Locate the cell with the specified text and output its [x, y] center coordinate. 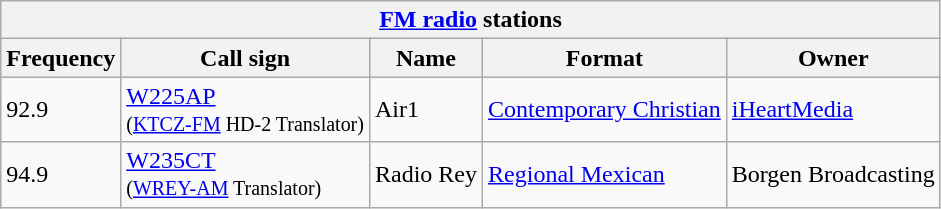
92.9 [61, 110]
Regional Mexican [605, 174]
iHeartMedia [833, 110]
94.9 [61, 174]
Contemporary Christian [605, 110]
W235CT(WREY-AM Translator) [246, 174]
Borgen Broadcasting [833, 174]
Format [605, 58]
Air1 [426, 110]
Name [426, 58]
Owner [833, 58]
Frequency [61, 58]
Radio Rey [426, 174]
FM radio stations [470, 20]
Call sign [246, 58]
W225AP(KTCZ-FM HD-2 Translator) [246, 110]
